Detect which cell encompasses the target text, then output its [x, y] center coordinate. 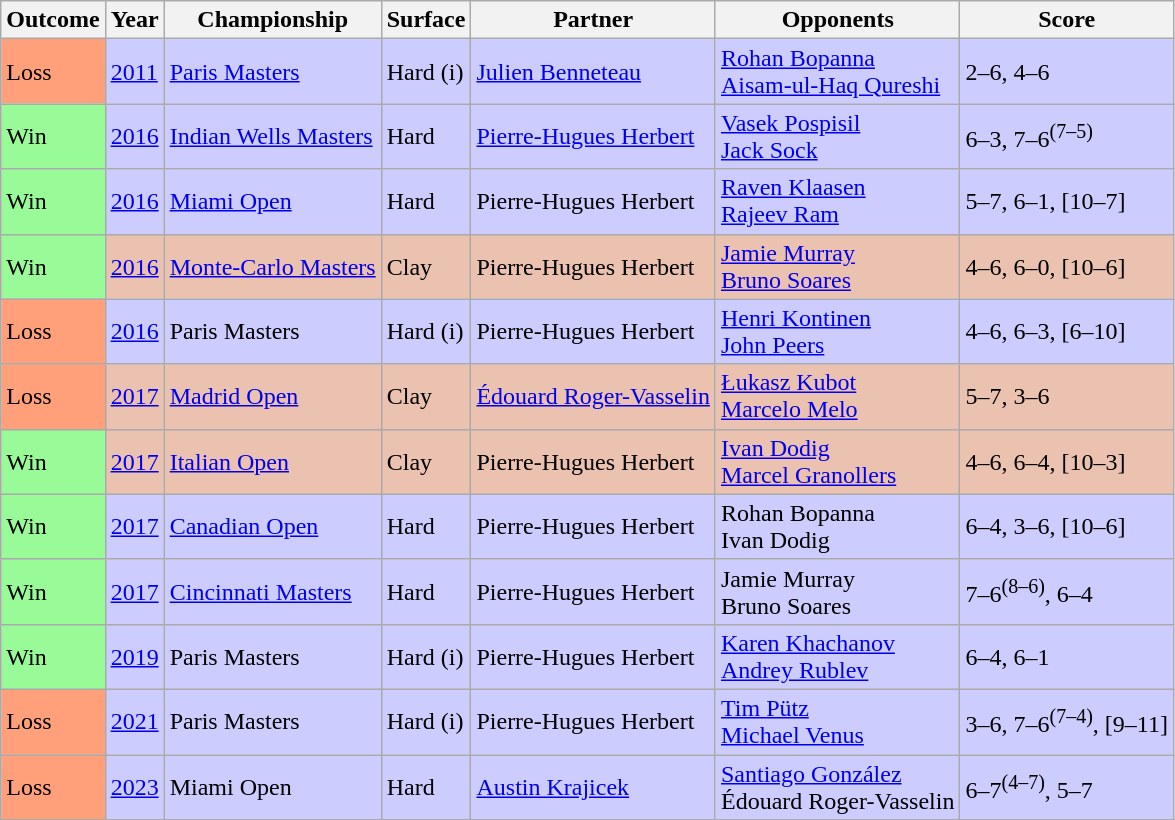
7–6(8–6), 6–4 [1066, 592]
2011 [134, 72]
2021 [134, 722]
Santiago González Édouard Roger-Vasselin [838, 786]
Łukasz Kubot Marcelo Melo [838, 396]
6–4, 6–1 [1066, 656]
Ivan Dodig Marcel Granollers [838, 462]
Madrid Open [272, 396]
Austin Krajicek [594, 786]
Indian Wells Masters [272, 136]
Raven Klaasen Rajeev Ram [838, 202]
Édouard Roger-Vasselin [594, 396]
5–7, 3–6 [1066, 396]
4–6, 6–0, [10–6] [1066, 266]
Outcome [53, 20]
Rohan Bopanna Ivan Dodig [838, 526]
4–6, 6–4, [10–3] [1066, 462]
Surface [426, 20]
2019 [134, 656]
Julien Benneteau [594, 72]
Henri Kontinen John Peers [838, 332]
Tim Pütz Michael Venus [838, 722]
Vasek Pospisil Jack Sock [838, 136]
3–6, 7–6(7–4), [9–11] [1066, 722]
Monte-Carlo Masters [272, 266]
Rohan Bopanna Aisam-ul-Haq Qureshi [838, 72]
6–3, 7–6(7–5) [1066, 136]
Cincinnati Masters [272, 592]
Year [134, 20]
2–6, 4–6 [1066, 72]
Score [1066, 20]
6–7(4–7), 5–7 [1066, 786]
4–6, 6–3, [6–10] [1066, 332]
Canadian Open [272, 526]
2023 [134, 786]
Partner [594, 20]
Karen Khachanov Andrey Rublev [838, 656]
5–7, 6–1, [10–7] [1066, 202]
Opponents [838, 20]
Italian Open [272, 462]
Championship [272, 20]
6–4, 3–6, [10–6] [1066, 526]
